Find where the given text appears and provide that cell's center as (X, Y) coordinate. 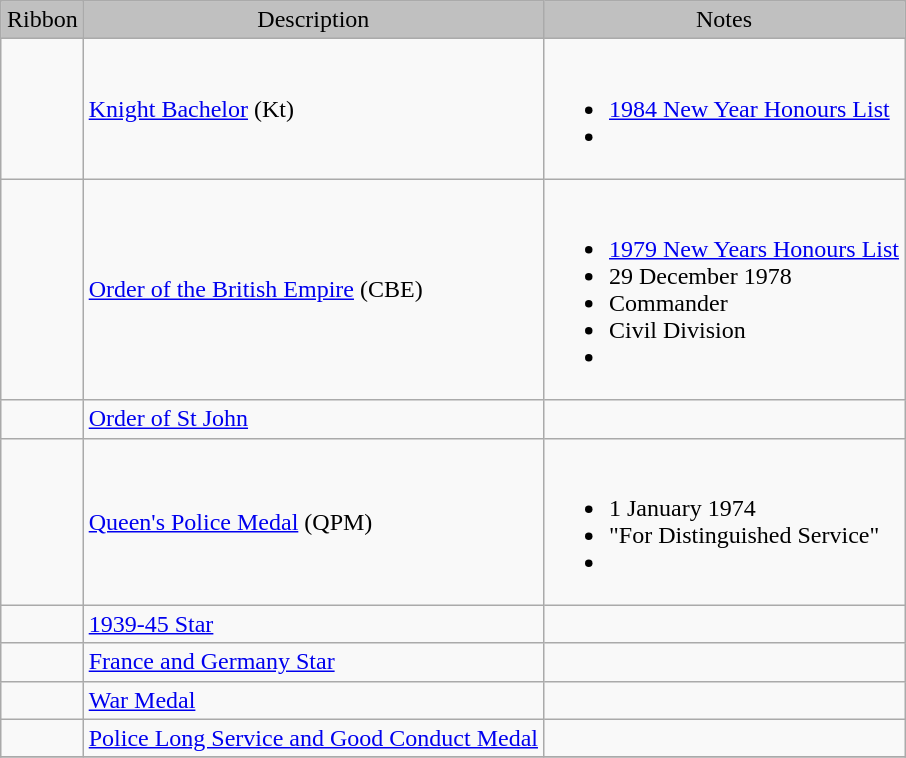
Police Long Service and Good Conduct Medal (313, 738)
France and Germany Star (313, 662)
War Medal (313, 700)
Queen's Police Medal (QPM) (313, 522)
1979 New Years Honours List29 December 1978CommanderCivil Division (724, 290)
1 January 1974"For Distinguished Service" (724, 522)
1939-45 Star (313, 624)
Ribbon (42, 20)
Order of St John (313, 419)
Order of the British Empire (CBE) (313, 290)
Notes (724, 20)
1984 New Year Honours List (724, 109)
Knight Bachelor (Kt) (313, 109)
Description (313, 20)
